Detect which cell encompasses the target text, then output its [X, Y] center coordinate. 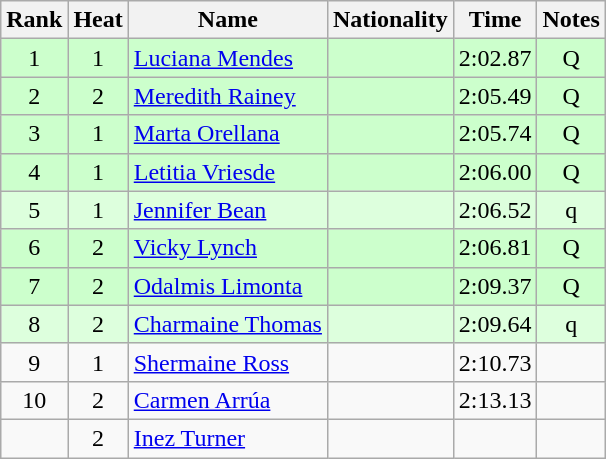
2:09.64 [495, 324]
4 [34, 172]
Nationality [390, 20]
8 [34, 324]
Heat [98, 20]
Jennifer Bean [228, 210]
Letitia Vriesde [228, 172]
Notes [571, 20]
3 [34, 134]
Inez Turner [228, 438]
Luciana Mendes [228, 58]
2:06.81 [495, 248]
Meredith Rainey [228, 96]
2:06.00 [495, 172]
2:09.37 [495, 286]
Marta Orellana [228, 134]
2:02.87 [495, 58]
7 [34, 286]
9 [34, 362]
10 [34, 400]
2:10.73 [495, 362]
Shermaine Ross [228, 362]
Rank [34, 20]
2:13.13 [495, 400]
2:05.74 [495, 134]
Carmen Arrúa [228, 400]
Charmaine Thomas [228, 324]
5 [34, 210]
Odalmis Limonta [228, 286]
Time [495, 20]
2:05.49 [495, 96]
Name [228, 20]
Vicky Lynch [228, 248]
2:06.52 [495, 210]
6 [34, 248]
